Extract the (X, Y) coordinate from the center of the cell holding the provided text.  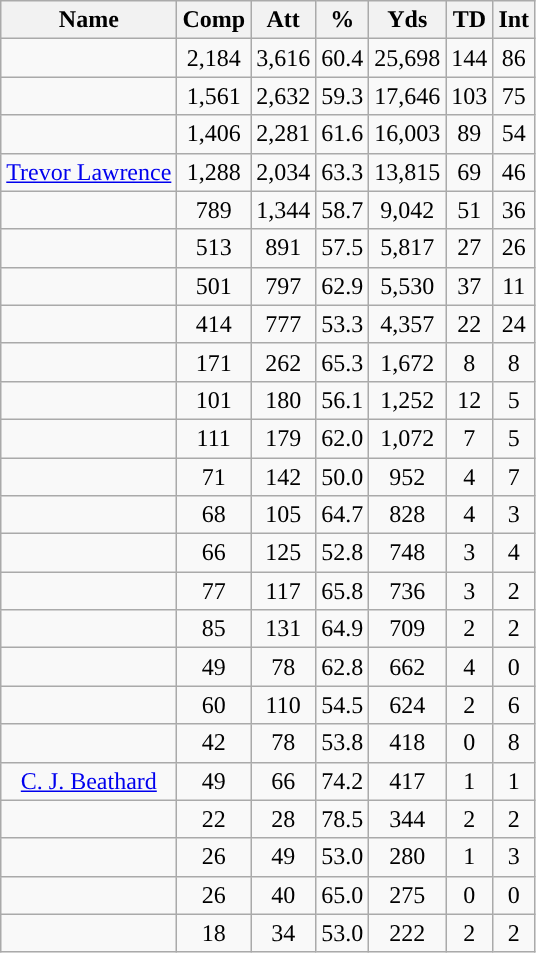
78.5 (342, 819)
46 (514, 172)
59.3 (342, 96)
624 (408, 705)
69 (470, 172)
65.8 (342, 591)
58.7 (342, 210)
62.9 (342, 286)
12 (470, 400)
36 (514, 210)
179 (284, 438)
1,288 (214, 172)
68 (214, 515)
275 (408, 895)
501 (214, 286)
65.3 (342, 362)
1,672 (408, 362)
1,072 (408, 438)
50.0 (342, 477)
2,034 (284, 172)
61.6 (342, 134)
65.0 (342, 895)
60 (214, 705)
111 (214, 438)
77 (214, 591)
Name (89, 20)
63.3 (342, 172)
34 (284, 933)
117 (284, 591)
3,616 (284, 58)
414 (214, 324)
86 (514, 58)
18 (214, 933)
142 (284, 477)
56.1 (342, 400)
75 (514, 96)
64.9 (342, 629)
TD (470, 20)
748 (408, 553)
280 (408, 857)
37 (470, 286)
9,042 (408, 210)
4,357 (408, 324)
105 (284, 515)
53.8 (342, 743)
64.7 (342, 515)
40 (284, 895)
1,252 (408, 400)
662 (408, 667)
54.5 (342, 705)
85 (214, 629)
54 (514, 134)
52.8 (342, 553)
Comp (214, 20)
28 (284, 819)
57.5 (342, 248)
103 (470, 96)
952 (408, 477)
5,530 (408, 286)
222 (408, 933)
1,344 (284, 210)
71 (214, 477)
1,561 (214, 96)
110 (284, 705)
53.3 (342, 324)
797 (284, 286)
5,817 (408, 248)
418 (408, 743)
513 (214, 248)
11 (514, 286)
344 (408, 819)
417 (408, 781)
789 (214, 210)
180 (284, 400)
C. J. Beathard (89, 781)
Att (284, 20)
171 (214, 362)
777 (284, 324)
Yds (408, 20)
101 (214, 400)
125 (284, 553)
1,406 (214, 134)
16,003 (408, 134)
131 (284, 629)
2,184 (214, 58)
13,815 (408, 172)
144 (470, 58)
262 (284, 362)
42 (214, 743)
27 (470, 248)
891 (284, 248)
60.4 (342, 58)
2,281 (284, 134)
17,646 (408, 96)
89 (470, 134)
Int (514, 20)
6 (514, 705)
62.0 (342, 438)
2,632 (284, 96)
74.2 (342, 781)
736 (408, 591)
828 (408, 515)
Trevor Lawrence (89, 172)
% (342, 20)
62.8 (342, 667)
24 (514, 324)
25,698 (408, 58)
51 (470, 210)
709 (408, 629)
